Return the [X, Y] coordinate for the center point of the cell that contains the specified text.  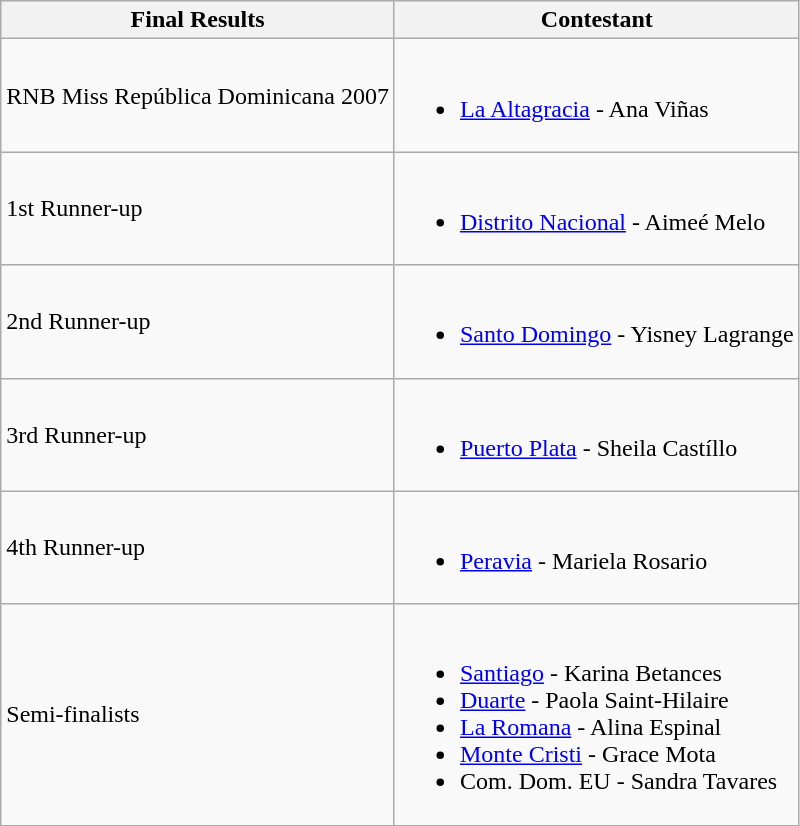
2nd Runner-up [198, 322]
Peravia - Mariela Rosario [596, 548]
Contestant [596, 20]
Santo Domingo - Yisney Lagrange [596, 322]
Final Results [198, 20]
RNB Miss República Dominicana 2007 [198, 96]
1st Runner-up [198, 208]
Semi-finalists [198, 714]
La Altagracia - Ana Viñas [596, 96]
Puerto Plata - Sheila Castíllo [596, 434]
Santiago - Karina BetancesDuarte - Paola Saint-HilaireLa Romana - Alina EspinalMonte Cristi - Grace MotaCom. Dom. EU - Sandra Tavares [596, 714]
4th Runner-up [198, 548]
Distrito Nacional - Aimeé Melo [596, 208]
3rd Runner-up [198, 434]
